From the cell containing the given text, extract its center point as [X, Y] coordinate. 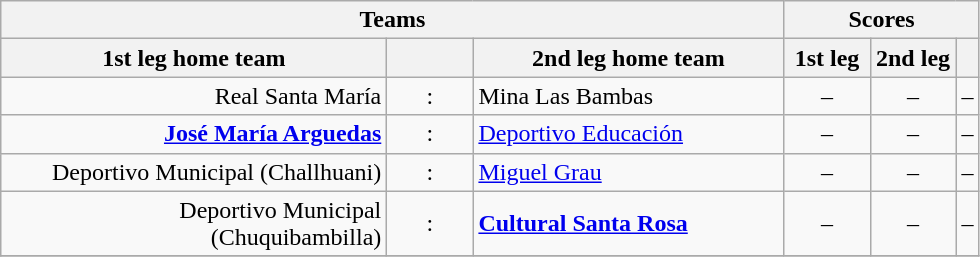
Deportivo Municipal (Challhuani) [194, 172]
José María Arguedas [194, 134]
Miguel Grau [628, 172]
1st leg [827, 58]
Deportivo Educación [628, 134]
Real Santa María [194, 96]
Teams [392, 20]
Cultural Santa Rosa [628, 224]
Mina Las Bambas [628, 96]
2nd leg home team [628, 58]
1st leg home team [194, 58]
Deportivo Municipal (Chuquibambilla) [194, 224]
Scores [882, 20]
2nd leg [913, 58]
